Provide the (x, y) coordinate of the cell's center where the given text is located.  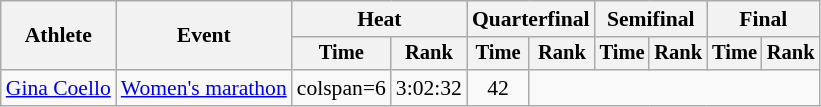
Heat (380, 19)
3:02:32 (429, 88)
colspan=6 (342, 88)
Final (763, 19)
Event (204, 36)
Quarterfinal (531, 19)
42 (498, 88)
Semifinal (651, 19)
Gina Coello (58, 88)
Women's marathon (204, 88)
Athlete (58, 36)
